Extract the (X, Y) coordinate from the center of the cell holding the provided text.  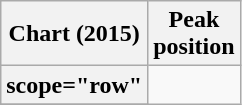
Chart (2015) (74, 34)
scope="row" (74, 85)
Peakposition (194, 34)
